Detect which cell encompasses the target text, then output its (x, y) center coordinate. 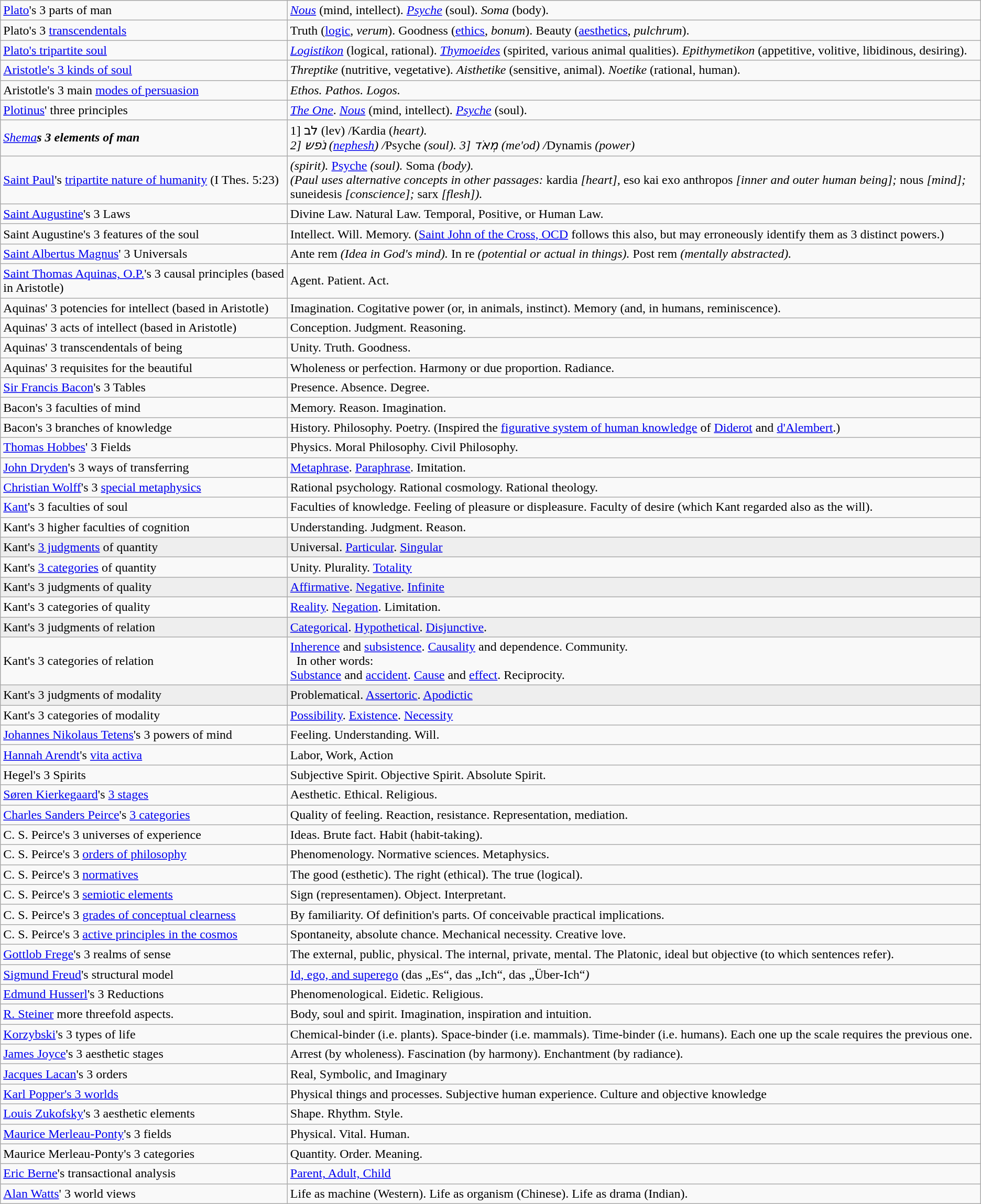
Saint Augustine's 3 Laws (144, 214)
Hannah Arendt's vita activa (144, 755)
Chemical-binder (i.e. plants). Space-binder (i.e. mammals). Time-binder (i.e. humans). Each one up the scale requires the previous one. (634, 1034)
John Dryden's 3 ways of transferring (144, 467)
Inherence and subsistence. Causality and dependence. Community. In other words: Substance and accident. Cause and effect. Reciprocity. (634, 661)
C. S. Peirce's 3 universes of experience (144, 835)
Universal. Particular. Singular (634, 547)
Ante rem (Idea in God's mind). In re (potential or actual in things). Post rem (mentally abstracted). (634, 254)
Kant's 3 judgments of quantity (144, 547)
Memory. Reason. Imagination. (634, 408)
Shemas 3 elements of man (144, 138)
Subjective Spirit. Objective Spirit. Absolute Spirit. (634, 775)
Logistikon (logical, rational). Thymoeides (spirited, various animal qualities). Epithymetikon (appetitive, volitive, libidinous, desiring). (634, 50)
Maurice Merleau-Ponty's 3 fields (144, 1134)
Eric Berne's transactional analysis (144, 1174)
Life as machine (Western). Life as organism (Chinese). Life as drama (Indian). (634, 1194)
The One. Nous (mind, intellect). Psyche (soul). (634, 110)
Shape. Rhythm. Style. (634, 1114)
Aristotle's 3 kinds of soul (144, 70)
Hegel's 3 Spirits (144, 775)
Saint Albertus Magnus' 3 Universals (144, 254)
Labor, Work, Action (634, 755)
Problematical. Assertoric. Apodictic (634, 695)
Kant's 3 categories of quantity (144, 567)
C. S. Peirce's 3 grades of conceptual clearness (144, 914)
Presence. Absence. Degree. (634, 388)
Maurice Merleau-Ponty's 3 categories (144, 1154)
Plato's tripartite soul (144, 50)
Charles Sanders Peirce's 3 categories (144, 815)
Physical things and processes. Subjective human experience. Culture and objective knowledge (634, 1094)
Physical. Vital. Human. (634, 1134)
Sir Francis Bacon's 3 Tables (144, 388)
Possibility. Existence. Necessity (634, 715)
Gottlob Frege's 3 realms of sense (144, 954)
Plato's 3 transcendentals (144, 30)
Saint Paul's tripartite nature of humanity (I Thes. 5:23) (144, 180)
Nous (mind, intellect). Psyche (soul). Soma (body). (634, 10)
Ethos. Pathos. Logos. (634, 90)
Sigmund Freud's structural model (144, 974)
Wholeness or perfection. Harmony or due proportion. Radiance. (634, 368)
1] לב (lev) /Kardia (heart).2] נפׁש (nephesh) /Psyche (soul). 3] מְאֹד (me'od) /Dynamis (power) (634, 138)
Arrest (by wholeness). Fascination (by harmony). Enchantment (by radiance). (634, 1054)
Karl Popper's 3 worlds (144, 1094)
Bacon's 3 branches of knowledge (144, 428)
Louis Zukofsky's 3 aesthetic elements (144, 1114)
History. Philosophy. Poetry. (Inspired the figurative system of human knowledge of Diderot and d'Alembert.) (634, 428)
Sign (representamen). Object. Interpretant. (634, 894)
Quantity. Order. Meaning. (634, 1154)
Aristotle's 3 main modes of persuasion (144, 90)
C. S. Peirce's 3 orders of philosophy (144, 855)
C. S. Peirce's 3 active principles in the cosmos (144, 934)
Phenomenological. Eidetic. Religious. (634, 994)
Kant's 3 categories of relation (144, 661)
Feeling. Understanding. Will. (634, 735)
Phenomenology. Normative sciences. Metaphysics. (634, 855)
Metaphrase. Paraphrase. Imitation. (634, 467)
Intellect. Will. Memory. (Saint John of the Cross, OCD follows this also, but may erroneously identify them as 3 distinct powers.) (634, 234)
Kant's 3 judgments of relation (144, 627)
Real, Symbolic, and Imaginary (634, 1074)
James Joyce's 3 aesthetic stages (144, 1054)
Agent. Patient. Act. (634, 281)
Truth (logic, verum). Goodness (ethics, bonum). Beauty (aesthetics, pulchrum). (634, 30)
Aesthetic. Ethical. Religious. (634, 795)
Reality. Negation. Limitation. (634, 607)
Faculties of knowledge. Feeling of pleasure or displeasure. Faculty of desire (which Kant regarded also as the will). (634, 507)
R. Steiner more threefold aspects. (144, 1014)
The external, public, physical. The internal, private, mental. The Platonic, ideal but objective (to which sentences refer). (634, 954)
Kant's 3 categories of modality (144, 715)
Divine Law. Natural Law. Temporal, Positive, or Human Law. (634, 214)
Body, soul and spirit. Imagination, inspiration and intuition. (634, 1014)
Id, ego, and superego (das „Es“, das „Ich“, das „Über-Ich“) (634, 974)
The good (esthetic). The right (ethical). The true (logical). (634, 874)
Plotinus' three principles (144, 110)
Rational psychology. Rational cosmology. Rational theology. (634, 487)
Aquinas' 3 transcendentals of being (144, 348)
C. S. Peirce's 3 semiotic elements (144, 894)
Edmund Husserl's 3 Reductions (144, 994)
Kant's 3 higher faculties of cognition (144, 527)
Aquinas' 3 requisites for the beautiful (144, 368)
Kant's 3 categories of quality (144, 607)
By familiarity. Of definition's parts. Of conceivable practical implications. (634, 914)
Unity. Truth. Goodness. (634, 348)
Kant's 3 faculties of soul (144, 507)
Thomas Hobbes' 3 Fields (144, 447)
Kant's 3 judgments of modality (144, 695)
Unity. Plurality. Totality (634, 567)
Parent, Adult, Child (634, 1174)
Jacques Lacan's 3 orders (144, 1074)
Kant's 3 judgments of quality (144, 587)
Categorical. Hypothetical. Disjunctive. (634, 627)
Affirmative. Negative. Infinite (634, 587)
Ideas. Brute fact. Habit (habit-taking). (634, 835)
Saint Augustine's 3 features of the soul (144, 234)
Imagination. Cogitative power (or, in animals, instinct). Memory (and, in humans, reminiscence). (634, 308)
Understanding. Judgment. Reason. (634, 527)
Saint Thomas Aquinas, O.P.'s 3 causal principles (based in Aristotle) (144, 281)
Christian Wolff's 3 special metaphysics (144, 487)
Aquinas' 3 acts of intellect (based in Aristotle) (144, 328)
Korzybski's 3 types of life (144, 1034)
Aquinas' 3 potencies for intellect (based in Aristotle) (144, 308)
Johannes Nikolaus Tetens's 3 powers of mind (144, 735)
Alan Watts' 3 world views (144, 1194)
Bacon's 3 faculties of mind (144, 408)
Plato's 3 parts of man (144, 10)
Quality of feeling. Reaction, resistance. Representation, mediation. (634, 815)
Threptike (nutritive, vegetative). Aisthetike (sensitive, animal). Noetike (rational, human). (634, 70)
Physics. Moral Philosophy. Civil Philosophy. (634, 447)
Søren Kierkegaard's 3 stages (144, 795)
C. S. Peirce's 3 normatives (144, 874)
Conception. Judgment. Reasoning. (634, 328)
Spontaneity, absolute chance. Mechanical necessity. Creative love. (634, 934)
